From the cell containing the given text, extract its center point as (x, y) coordinate. 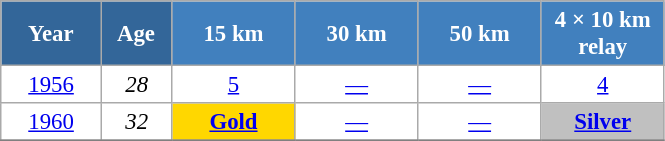
1956 (52, 85)
32 (136, 122)
5 (234, 85)
Gold (234, 122)
4 (602, 85)
Year (52, 34)
15 km (234, 34)
Silver (602, 122)
Age (136, 34)
50 km (480, 34)
28 (136, 85)
1960 (52, 122)
4 × 10 km relay (602, 34)
30 km (356, 34)
